Scan for the cell matching the given text and deliver its [x, y] coordinate at center. 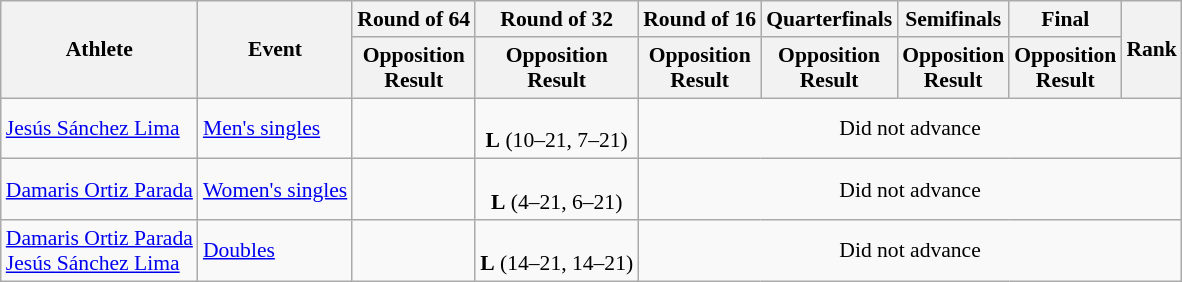
Damaris Ortiz Parada [100, 190]
Round of 32 [556, 19]
Athlete [100, 50]
Damaris Ortiz ParadaJesús Sánchez Lima [100, 250]
Quarterfinals [829, 19]
Round of 16 [700, 19]
L (4–21, 6–21) [556, 190]
Doubles [275, 250]
Men's singles [275, 128]
Final [1065, 19]
Semifinals [953, 19]
L (10–21, 7–21) [556, 128]
Round of 64 [414, 19]
Women's singles [275, 190]
L (14–21, 14–21) [556, 250]
Event [275, 50]
Rank [1152, 50]
Jesús Sánchez Lima [100, 128]
